Pinpoint the cell where the given text exists, returning its (x, y) midpoint coordinate. 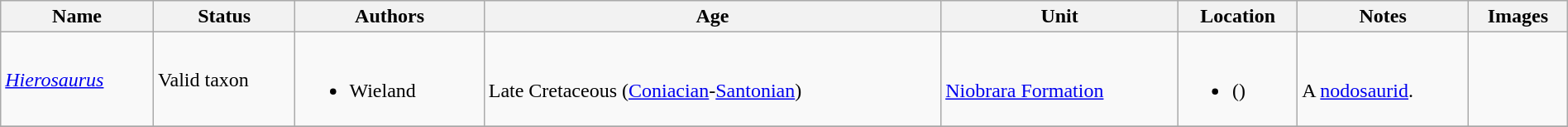
Age (712, 17)
Late Cretaceous (Coniacian-Santonian) (712, 80)
Notes (1383, 17)
Hierosaurus (78, 80)
Valid taxon (224, 80)
Wieland (384, 80)
Niobrara Formation (1060, 80)
Name (78, 17)
Images (1518, 17)
A nodosaurid. (1383, 80)
() (1238, 80)
Unit (1060, 17)
Location (1238, 17)
Authors (390, 17)
Status (224, 17)
